Capture the cell that displays the provided text and extract its (X, Y) central coordinate. 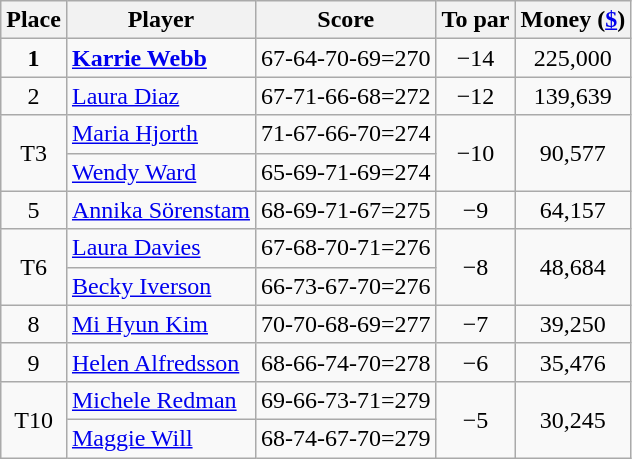
2 (34, 96)
Michele Redman (160, 400)
Becky Iverson (160, 286)
T6 (34, 267)
Player (160, 20)
Wendy Ward (160, 172)
30,245 (573, 419)
67-71-66-68=272 (346, 96)
225,000 (573, 58)
Maria Hjorth (160, 134)
−10 (476, 153)
67-68-70-71=276 (346, 248)
64,157 (573, 210)
−7 (476, 324)
48,684 (573, 267)
68-66-74-70=278 (346, 362)
Laura Davies (160, 248)
Helen Alfredsson (160, 362)
8 (34, 324)
67-64-70-69=270 (346, 58)
Maggie Will (160, 438)
139,639 (573, 96)
Laura Diaz (160, 96)
−14 (476, 58)
−9 (476, 210)
65-69-71-69=274 (346, 172)
−12 (476, 96)
T10 (34, 419)
9 (34, 362)
69-66-73-71=279 (346, 400)
Money ($) (573, 20)
−6 (476, 362)
35,476 (573, 362)
5 (34, 210)
Score (346, 20)
Place (34, 20)
68-74-67-70=279 (346, 438)
To par (476, 20)
Annika Sörenstam (160, 210)
68-69-71-67=275 (346, 210)
90,577 (573, 153)
66-73-67-70=276 (346, 286)
1 (34, 58)
39,250 (573, 324)
71-67-66-70=274 (346, 134)
Mi Hyun Kim (160, 324)
Karrie Webb (160, 58)
T3 (34, 153)
−8 (476, 267)
70-70-68-69=277 (346, 324)
−5 (476, 419)
